Return [X, Y] of the center of cell containing provided text 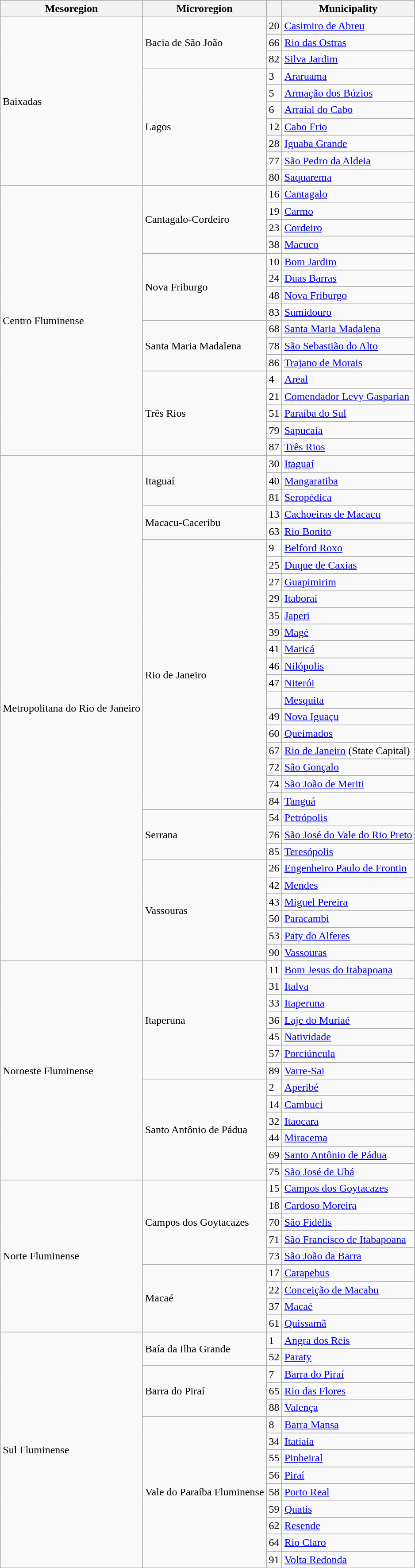
7 [274, 1374]
Macuco [348, 245]
Noroeste Fluminense [72, 1071]
Aperibé [348, 1088]
São José de Ubá [348, 1172]
Cambuci [348, 1104]
70 [274, 1222]
Japeri [348, 616]
22 [274, 1290]
85 [274, 852]
41 [274, 649]
Silva Jardim [348, 59]
Paracambi [348, 919]
68 [274, 329]
Mesquita [348, 700]
54 [274, 818]
Paty do Alferes [348, 936]
Rio de Janeiro (State Capital) [348, 751]
12 [274, 127]
80 [274, 177]
Saquarema [348, 177]
67 [274, 751]
Areal [348, 379]
Itaboraí [348, 599]
23 [274, 228]
48 [274, 295]
Arraial do Cabo [348, 110]
78 [274, 346]
Conceição de Macabu [348, 1290]
71 [274, 1239]
Macacu-Caceribu [204, 523]
37 [274, 1307]
Tanguá [348, 801]
Bom Jesus do Itabapoana [348, 969]
53 [274, 936]
Piraí [348, 1475]
16 [274, 194]
47 [274, 683]
49 [274, 716]
91 [274, 1559]
Rio Bonito [348, 531]
36 [274, 1020]
39 [274, 632]
28 [274, 143]
Comendador Levy Gasparian [348, 396]
63 [274, 531]
Cantagalo-Cordeiro [204, 219]
São João da Barra [348, 1256]
Microregion [204, 9]
Araruama [348, 76]
Porto Real [348, 1492]
Carmo [348, 211]
17 [274, 1273]
79 [274, 430]
84 [274, 801]
56 [274, 1475]
Miracema [348, 1138]
87 [274, 447]
Duas Barras [348, 279]
19 [274, 211]
Metropolitana do Rio de Janeiro [72, 708]
Baixadas [72, 102]
61 [274, 1324]
6 [274, 110]
74 [274, 784]
8 [274, 1425]
72 [274, 767]
64 [274, 1542]
Rio das Ostras [348, 43]
Bom Jardim [348, 262]
Trajano de Morais [348, 363]
33 [274, 1003]
Mangaratiba [348, 480]
Serrana [204, 835]
82 [274, 59]
59 [274, 1509]
Miguel Pereira [348, 902]
Belford Roxo [348, 548]
27 [274, 582]
30 [274, 464]
Volta Redonda [348, 1559]
77 [274, 160]
81 [274, 498]
3 [274, 76]
Engenheiro Paulo de Frontin [348, 868]
10 [274, 262]
Centro Fluminense [72, 321]
Cardoso Moreira [348, 1205]
Carapebus [348, 1273]
73 [274, 1256]
Seropédica [348, 498]
Quissamã [348, 1324]
58 [274, 1492]
20 [274, 26]
Armação dos Búzios [348, 93]
51 [274, 413]
Guapimirim [348, 582]
13 [274, 515]
35 [274, 616]
Nilópolis [348, 666]
Casimiro de Abreu [348, 26]
São Gonçalo [348, 767]
52 [274, 1357]
89 [274, 1071]
90 [274, 952]
Magé [348, 632]
Itatiaia [348, 1441]
Queimados [348, 733]
Italva [348, 986]
Natividade [348, 1037]
2 [274, 1088]
Angra dos Reis [348, 1340]
26 [274, 868]
65 [274, 1391]
São Pedro da Aldeia [348, 160]
62 [274, 1525]
Laje do Muriaé [348, 1020]
Paraíba do Sul [348, 413]
Paraty [348, 1357]
Norte Fluminense [72, 1256]
Rio das Flores [348, 1391]
Niterói [348, 683]
Cabo Frio [348, 127]
Porciúncula [348, 1054]
Baía da Ilha Grande [204, 1349]
Petrópolis [348, 818]
São João de Meriti [348, 784]
Sapucaia [348, 430]
21 [274, 396]
São Fidélis [348, 1222]
Duque de Caxias [348, 565]
Nova Iguaçu [348, 716]
Varre-Sai [348, 1071]
34 [274, 1441]
25 [274, 565]
Sumidouro [348, 312]
40 [274, 480]
Mendes [348, 885]
Mesoregion [72, 9]
Teresópolis [348, 852]
São Francisco de Itabapoana [348, 1239]
Resende [348, 1525]
42 [274, 885]
38 [274, 245]
Iguaba Grande [348, 143]
Valença [348, 1408]
18 [274, 1205]
14 [274, 1104]
60 [274, 733]
Quatis [348, 1509]
Pinheiral [348, 1458]
88 [274, 1408]
Cantagalo [348, 194]
Cachoeiras de Macacu [348, 515]
55 [274, 1458]
Rio Claro [348, 1542]
Municipality [348, 9]
45 [274, 1037]
Rio de Janeiro [204, 675]
Vale do Paraíba Fluminense [204, 1492]
32 [274, 1121]
76 [274, 835]
4 [274, 379]
Cordeiro [348, 228]
50 [274, 919]
44 [274, 1138]
Maricá [348, 649]
São Sebastião do Alto [348, 346]
66 [274, 43]
31 [274, 986]
Bacia de São João [204, 43]
Itaocara [348, 1121]
69 [274, 1155]
24 [274, 279]
9 [274, 548]
57 [274, 1054]
Sul Fluminense [72, 1450]
1 [274, 1340]
Lagos [204, 127]
11 [274, 969]
5 [274, 93]
86 [274, 363]
29 [274, 599]
75 [274, 1172]
15 [274, 1189]
43 [274, 902]
São José do Vale do Rio Preto [348, 835]
Barra Mansa [348, 1425]
83 [274, 312]
46 [274, 666]
